Extract the (x, y) coordinate from the center of the cell holding the provided text.  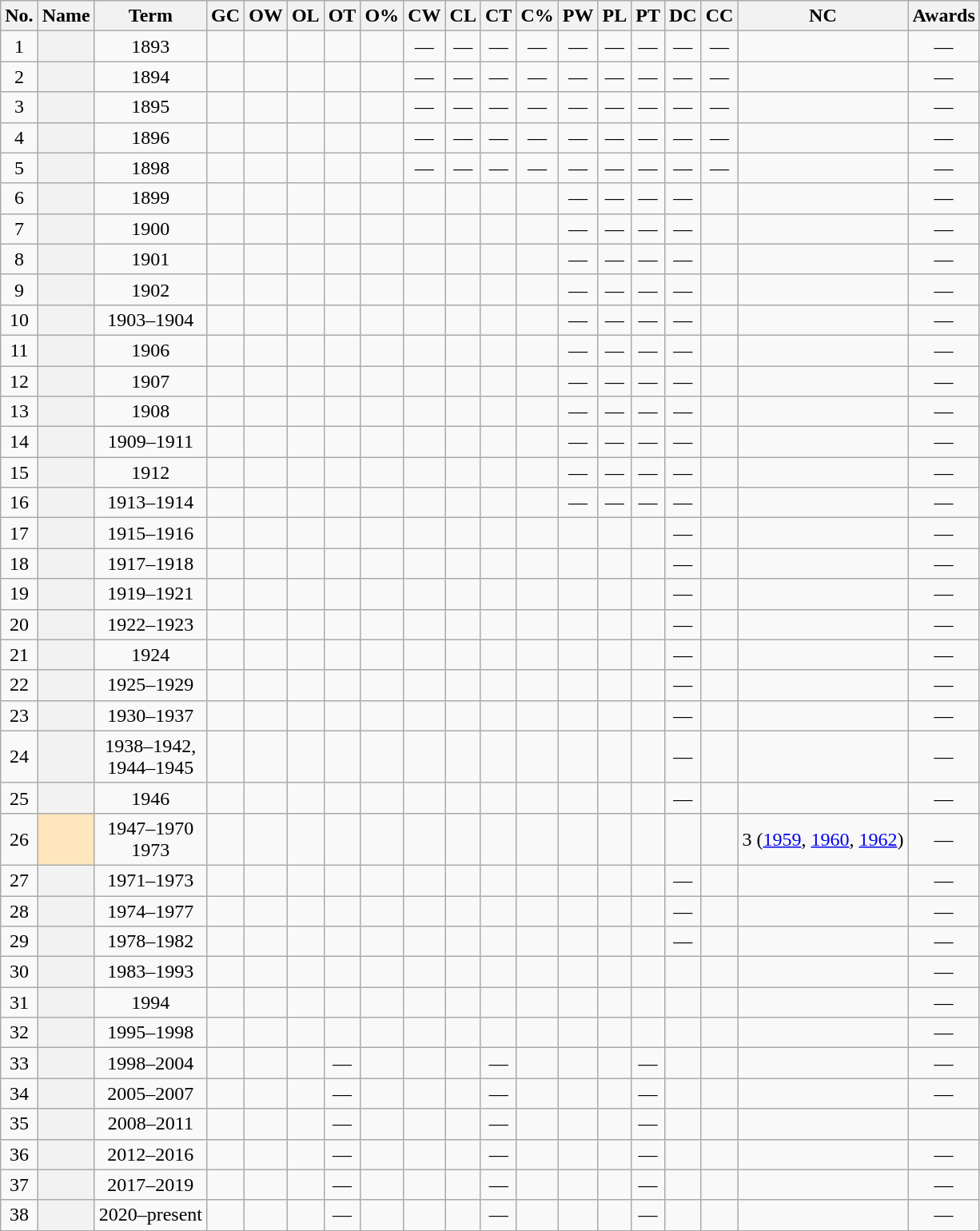
Term (150, 16)
24 (19, 756)
11 (19, 350)
33 (19, 1063)
1893 (150, 46)
8 (19, 259)
1913–1914 (150, 503)
17 (19, 533)
PL (615, 16)
12 (19, 381)
DC (683, 16)
1898 (150, 168)
1998–2004 (150, 1063)
25 (19, 798)
18 (19, 564)
20 (19, 624)
OW (266, 16)
1895 (150, 107)
1924 (150, 655)
PT (648, 16)
1908 (150, 412)
14 (19, 442)
27 (19, 880)
O% (382, 16)
9 (19, 289)
PW (578, 16)
CC (719, 16)
4 (19, 137)
1922–1923 (150, 624)
1901 (150, 259)
1 (19, 46)
38 (19, 1215)
1995–1998 (150, 1033)
1946 (150, 798)
CT (498, 16)
32 (19, 1033)
35 (19, 1124)
7 (19, 229)
22 (19, 685)
29 (19, 942)
1912 (150, 472)
1917–1918 (150, 564)
1925–1929 (150, 685)
NC (823, 16)
2008–2011 (150, 1124)
GC (225, 16)
No. (19, 16)
21 (19, 655)
1978–1982 (150, 942)
13 (19, 412)
OL (305, 16)
Name (66, 16)
34 (19, 1094)
10 (19, 320)
1915–1916 (150, 533)
15 (19, 472)
1894 (150, 77)
1907 (150, 381)
1938–1942,1944–1945 (150, 756)
19 (19, 594)
23 (19, 715)
1902 (150, 289)
2012–2016 (150, 1154)
1903–1904 (150, 320)
31 (19, 1002)
1919–1921 (150, 594)
1899 (150, 198)
2 (19, 77)
26 (19, 839)
1983–1993 (150, 972)
37 (19, 1185)
1900 (150, 229)
3 (1959, 1960, 1962) (823, 839)
1994 (150, 1002)
1906 (150, 350)
CL (463, 16)
1930–1937 (150, 715)
6 (19, 198)
5 (19, 168)
1974–1977 (150, 910)
3 (19, 107)
CW (424, 16)
OT (342, 16)
C% (537, 16)
1971–1973 (150, 880)
Awards (943, 16)
1909–1911 (150, 442)
2020–present (150, 1215)
36 (19, 1154)
1896 (150, 137)
2005–2007 (150, 1094)
28 (19, 910)
2017–2019 (150, 1185)
16 (19, 503)
1947–19701973 (150, 839)
30 (19, 972)
